Determine the (X, Y) coordinate at the center of the cell enclosing the given text.  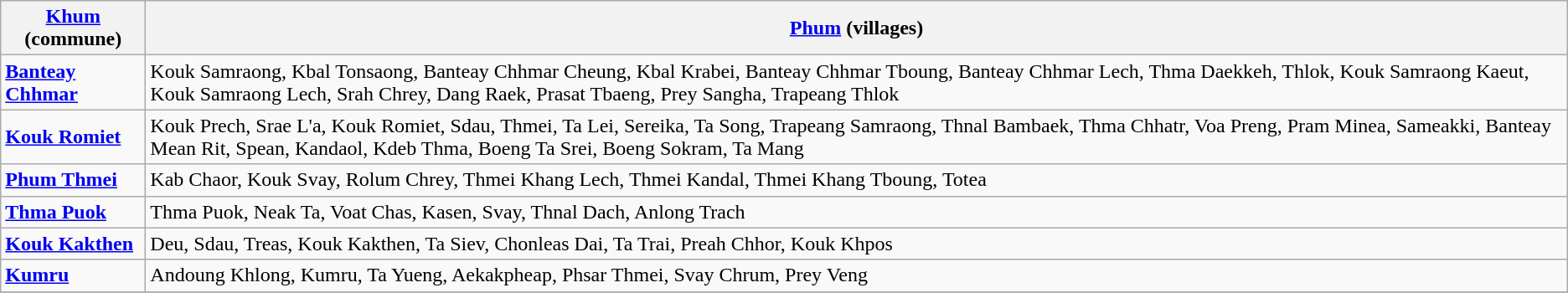
Khum (commune) (74, 28)
Phum (villages) (856, 28)
Thma Puok (74, 212)
Andoung Khlong, Kumru, Ta Yueng, Aekakpheap, Phsar Thmei, Svay Chrum, Prey Veng (856, 275)
Banteay Chhmar (74, 82)
Kouk Kakthen (74, 244)
Kab Chaor, Kouk Svay, Rolum Chrey, Thmei Khang Lech, Thmei Kandal, Thmei Khang Tboung, Totea (856, 180)
Thma Puok, Neak Ta, Voat Chas, Kasen, Svay, Thnal Dach, Anlong Trach (856, 212)
Kouk Romiet (74, 137)
Phum Thmei (74, 180)
Kumru (74, 275)
Deu, Sdau, Treas, Kouk Kakthen, Ta Siev, Chonleas Dai, Ta Trai, Preah Chhor, Kouk Khpos (856, 244)
